Detect which cell encompasses the target text, then output its (x, y) center coordinate. 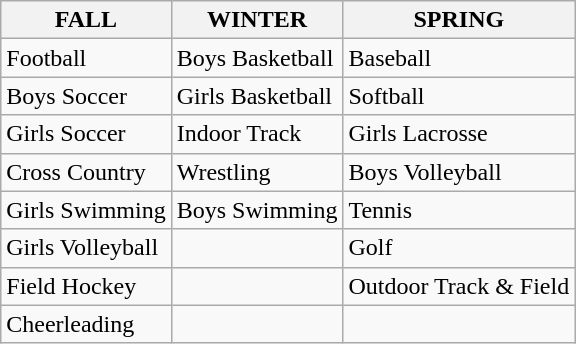
Girls Swimming (86, 210)
Cross Country (86, 172)
Girls Lacrosse (459, 134)
Golf (459, 248)
Girls Basketball (257, 96)
Tennis (459, 210)
Outdoor Track & Field (459, 286)
SPRING (459, 20)
FALL (86, 20)
Boys Volleyball (459, 172)
Girls Volleyball (86, 248)
Softball (459, 96)
Girls Soccer (86, 134)
Indoor Track (257, 134)
Wrestling (257, 172)
Boys Soccer (86, 96)
WINTER (257, 20)
Boys Basketball (257, 58)
Football (86, 58)
Cheerleading (86, 324)
Baseball (459, 58)
Field Hockey (86, 286)
Boys Swimming (257, 210)
